From the cell containing the given text, extract its center point as (x, y) coordinate. 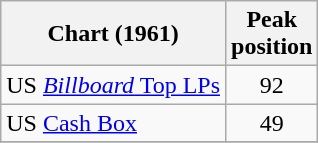
US Billboard Top LPs (114, 85)
49 (272, 123)
Chart (1961) (114, 34)
US Cash Box (114, 123)
Peakposition (272, 34)
92 (272, 85)
